Pinpoint the cell where the given text exists, returning its [x, y] midpoint coordinate. 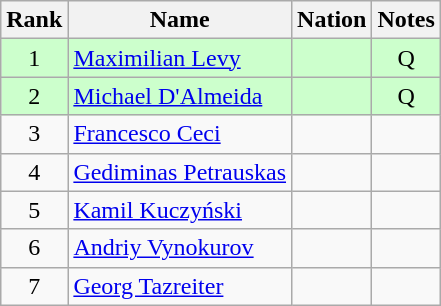
3 [34, 134]
Rank [34, 20]
4 [34, 172]
Kamil Kuczyński [180, 210]
5 [34, 210]
Gediminas Petrauskas [180, 172]
Name [180, 20]
6 [34, 248]
Maximilian Levy [180, 58]
Andriy Vynokurov [180, 248]
Francesco Ceci [180, 134]
1 [34, 58]
Nation [332, 20]
2 [34, 96]
Michael D'Almeida [180, 96]
Georg Tazreiter [180, 286]
Notes [406, 20]
7 [34, 286]
